Output the (X, Y) coordinate of the center of the cell containing the given text.  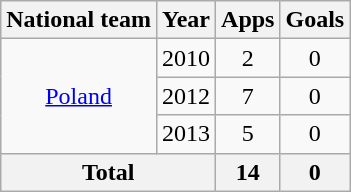
Year (186, 20)
Total (108, 172)
National team (79, 20)
5 (248, 134)
Apps (248, 20)
2012 (186, 96)
2 (248, 58)
7 (248, 96)
Goals (315, 20)
Poland (79, 96)
14 (248, 172)
2013 (186, 134)
2010 (186, 58)
